Identify which cell holds the provided text, then report its [x, y] central coordinate. 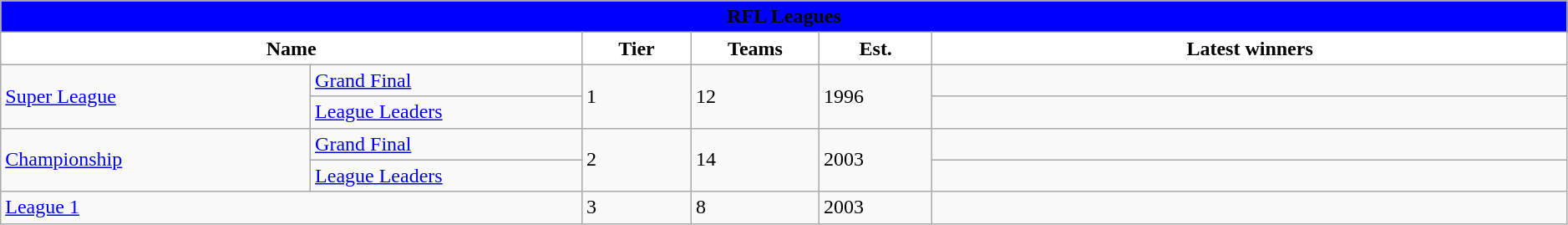
Tier [637, 49]
League 1 [292, 207]
12 [755, 96]
14 [755, 160]
Est. [875, 49]
Name [292, 49]
1996 [875, 96]
RFL Leagues [784, 17]
Teams [755, 49]
2 [637, 160]
1 [637, 96]
Latest winners [1250, 49]
3 [637, 207]
Super League [155, 96]
8 [755, 207]
Championship [155, 160]
